Provide the (X, Y) coordinate of the cell's center where the given text is located.  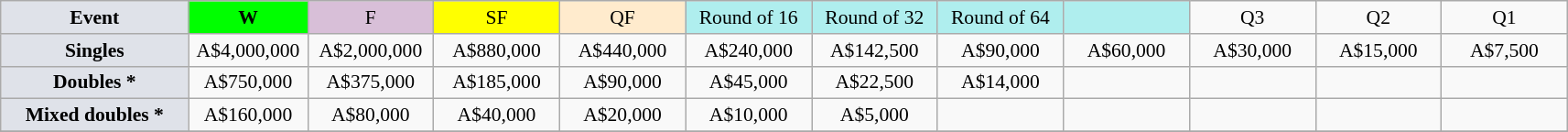
A$750,000 (248, 82)
A$14,000 (1000, 82)
A$20,000 (622, 115)
A$240,000 (749, 50)
Round of 16 (749, 17)
QF (622, 17)
A$45,000 (749, 82)
Q3 (1252, 17)
Event (95, 17)
A$5,000 (874, 115)
Q1 (1505, 17)
A$40,000 (497, 115)
A$22,500 (874, 82)
A$185,000 (497, 82)
Doubles * (95, 82)
A$4,000,000 (248, 50)
F (371, 17)
A$30,000 (1252, 50)
A$440,000 (622, 50)
Round of 64 (1000, 17)
A$375,000 (371, 82)
A$10,000 (749, 115)
A$880,000 (497, 50)
A$80,000 (371, 115)
SF (497, 17)
A$2,000,000 (371, 50)
A$7,500 (1505, 50)
Mixed doubles * (95, 115)
Q2 (1379, 17)
A$142,500 (874, 50)
Round of 32 (874, 17)
A$15,000 (1379, 50)
Singles (95, 50)
A$160,000 (248, 115)
W (248, 17)
A$60,000 (1127, 50)
